Return (x, y) of the center of cell containing provided text 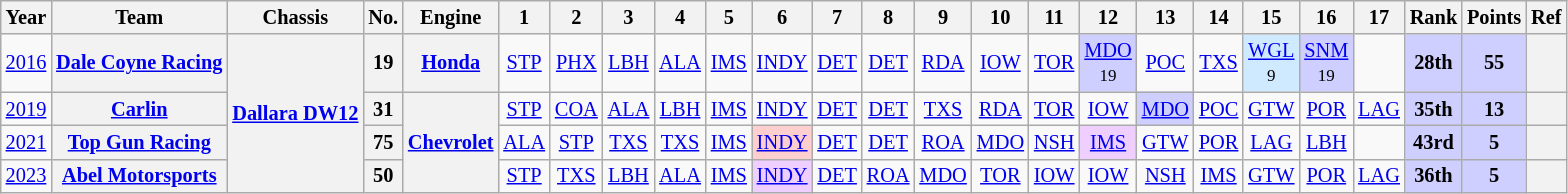
16 (1326, 17)
Engine (450, 17)
Rank (1434, 17)
2 (576, 17)
No. (383, 17)
2021 (26, 142)
Top Gun Racing (139, 142)
7 (836, 17)
17 (1379, 17)
6 (782, 17)
9 (942, 17)
Team (139, 17)
14 (1218, 17)
11 (1054, 17)
2019 (26, 109)
Year (26, 17)
31 (383, 109)
12 (1108, 17)
Dale Coyne Racing (139, 63)
Honda (450, 63)
Chevrolet (450, 142)
35th (1434, 109)
3 (629, 17)
28th (1434, 63)
1 (524, 17)
15 (1271, 17)
PHX (576, 63)
Chassis (295, 17)
COA (576, 109)
36th (1434, 176)
19 (383, 63)
SNM19 (1326, 63)
Dallara DW12 (295, 114)
2023 (26, 176)
43rd (1434, 142)
8 (888, 17)
MDO19 (1108, 63)
55 (1494, 63)
10 (1000, 17)
Carlin (139, 109)
50 (383, 176)
Ref (1546, 17)
Points (1494, 17)
WGL9 (1271, 63)
75 (383, 142)
4 (680, 17)
2016 (26, 63)
Abel Motorsports (139, 176)
